Determine the (x, y) coordinate at the center of the cell enclosing the given text.  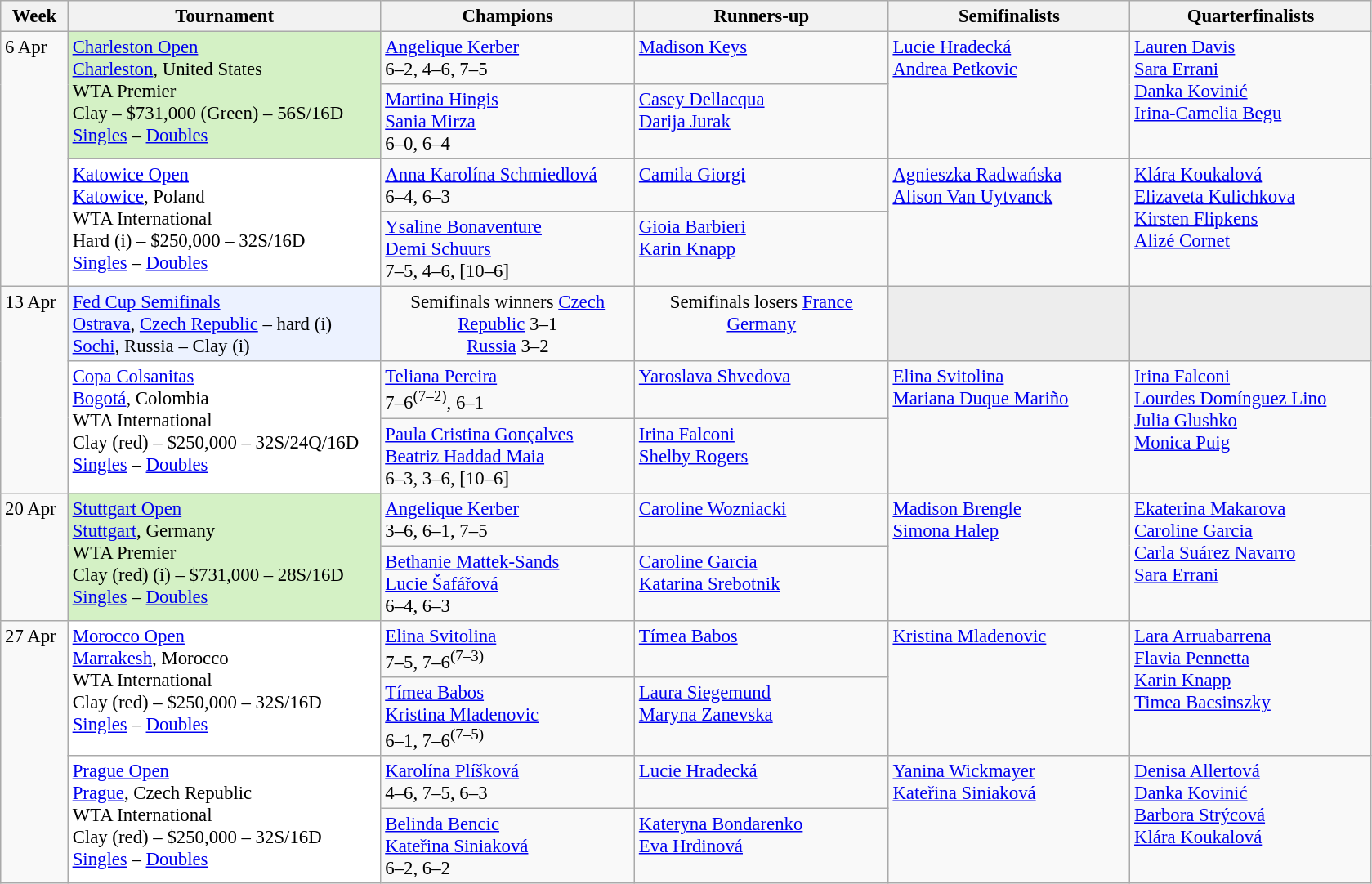
Ysaline Bonaventure Demi Schuurs7–5, 4–6, [10–6] (508, 249)
Teliana Pereira 7–6(7–2), 6–1 (508, 389)
Karolína Plíšková 4–6, 7–5, 6–3 (508, 783)
Semifinals losers France Germany (762, 324)
6 Apr (34, 159)
Copa Colsanitas Bogotá, ColombiaWTA InternationalClay (red) – $250,000 – 32S/24Q/16DSingles – Doubles (224, 426)
Yaroslava Shvedova (762, 389)
Charleston Open Charleston, United StatesWTA PremierClay – $731,000 (Green) – 56S/16DSingles – Doubles (224, 96)
Angelique Kerber 6–2, 4–6, 7–5 (508, 59)
Agnieszka Radwańska Alison Van Uytvanck (1009, 223)
13 Apr (34, 390)
Fed Cup SemifinalsOstrava, Czech Republic – hard (i) Sochi, Russia – Clay (i) (224, 324)
27 Apr (34, 752)
Semifinals winners Czech Republic 3–1 Russia 3–2 (508, 324)
Lucie Hradecká Andrea Petkovic (1009, 96)
Elina Svitolina 7–5, 7–6(7–3) (508, 649)
Madison Brengle Simona Halep (1009, 556)
Gioia Barbieri Karin Knapp (762, 249)
Irina Falconi Lourdes Domínguez Lino Julia Glushko Monica Puig (1251, 426)
Prague Open Prague, Czech RepublicWTA InternationalClay (red) – $250,000 – 32S/16DSingles – Doubles (224, 819)
Angelique Kerber 3–6, 6–1, 7–5 (508, 520)
Runners-up (762, 16)
Tournament (224, 16)
Elina Svitolina Mariana Duque Mariño (1009, 426)
Lucie Hradecká (762, 783)
20 Apr (34, 556)
Casey Dellacqua Darija Jurak (762, 122)
Denisa Allertová Danka Kovinić Barbora Strýcová Klára Koukalová (1251, 819)
Lara Arruabarrena Flavia Pennetta Karin Knapp Timea Bacsinszky (1251, 688)
Stuttgart Open Stuttgart, GermanyWTA PremierClay (red) (i) – $731,000 – 28S/16DSingles – Doubles (224, 556)
Laura Siegemund Maryna Zanevska (762, 717)
Lauren Davis Sara Errani Danka Kovinić Irina-Camelia Begu (1251, 96)
Anna Karolína Schmiedlová 6–4, 6–3 (508, 186)
Martina Hingis Sania Mirza6–0, 6–4 (508, 122)
Bethanie Mattek-Sands Lucie Šafářová6–4, 6–3 (508, 583)
Caroline Wozniacki (762, 520)
Klára Koukalová Elizaveta Kulichkova Kirsten Flipkens Alizé Cornet (1251, 223)
Morocco Open Marrakesh, MoroccoWTA InternationalClay (red) – $250,000 – 32S/16DSingles – Doubles (224, 688)
Kateryna Bondarenko Eva Hrdinová (762, 846)
Week (34, 16)
Tímea Babos (762, 649)
Yanina Wickmayer Kateřina Siniaková (1009, 819)
Kristina Mladenovic (1009, 688)
Champions (508, 16)
Ekaterina Makarova Caroline Garcia Carla Suárez Navarro Sara Errani (1251, 556)
Quarterfinalists (1251, 16)
Caroline Garcia Katarina Srebotnik (762, 583)
Camila Giorgi (762, 186)
Semifinalists (1009, 16)
Belinda Bencic Kateřina Siniaková 6–2, 6–2 (508, 846)
Paula Cristina Gonçalves Beatriz Haddad Maia6–3, 3–6, [10–6] (508, 456)
Madison Keys (762, 59)
Irina Falconi Shelby Rogers (762, 456)
Katowice Open Katowice, PolandWTA InternationalHard (i) – $250,000 – 32S/16DSingles – Doubles (224, 223)
Tímea Babos Kristina Mladenovic6–1, 7–6(7–5) (508, 717)
